Capture the cell that displays the provided text and extract its (x, y) central coordinate. 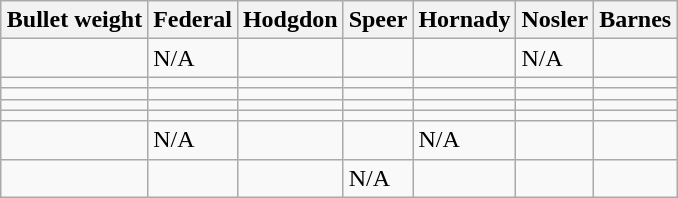
Nosler (555, 20)
Speer (378, 20)
Federal (193, 20)
Hornady (464, 20)
Barnes (636, 20)
Hodgdon (290, 20)
Bullet weight (74, 20)
